Determine the [x, y] coordinate at the center of the cell enclosing the given text.  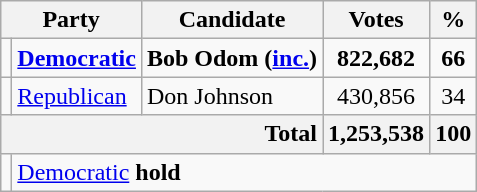
822,682 [376, 58]
Total [162, 134]
66 [454, 58]
Don Johnson [232, 96]
Republican [77, 96]
Bob Odom (inc.) [232, 58]
34 [454, 96]
Democratic [77, 58]
430,856 [376, 96]
Votes [376, 20]
% [454, 20]
1,253,538 [376, 134]
100 [454, 134]
Democratic hold [244, 172]
Party [72, 20]
Candidate [232, 20]
